Scan for the cell matching the given text and deliver its (x, y) coordinate at center. 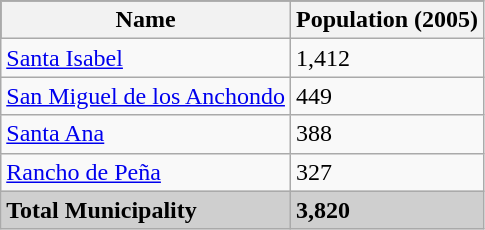
San Miguel de los Anchondo (146, 96)
Total Municipality (146, 210)
327 (386, 172)
Santa Isabel (146, 58)
388 (386, 134)
449 (386, 96)
Name (146, 20)
Population (2005) (386, 20)
Santa Ana (146, 134)
3,820 (386, 210)
Rancho de Peña (146, 172)
1,412 (386, 58)
